Identify which cell holds the provided text, then report its [X, Y] central coordinate. 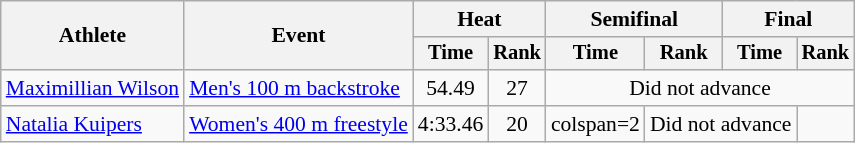
Heat [480, 19]
20 [517, 124]
Women's 400 m freestyle [298, 124]
Athlete [92, 36]
4:33.46 [450, 124]
Semifinal [634, 19]
colspan=2 [596, 124]
Maximillian Wilson [92, 88]
Natalia Kuipers [92, 124]
27 [517, 88]
Final [789, 19]
54.49 [450, 88]
Men's 100 m backstroke [298, 88]
Event [298, 36]
